Output the (X, Y) coordinate of the center of the cell containing the given text.  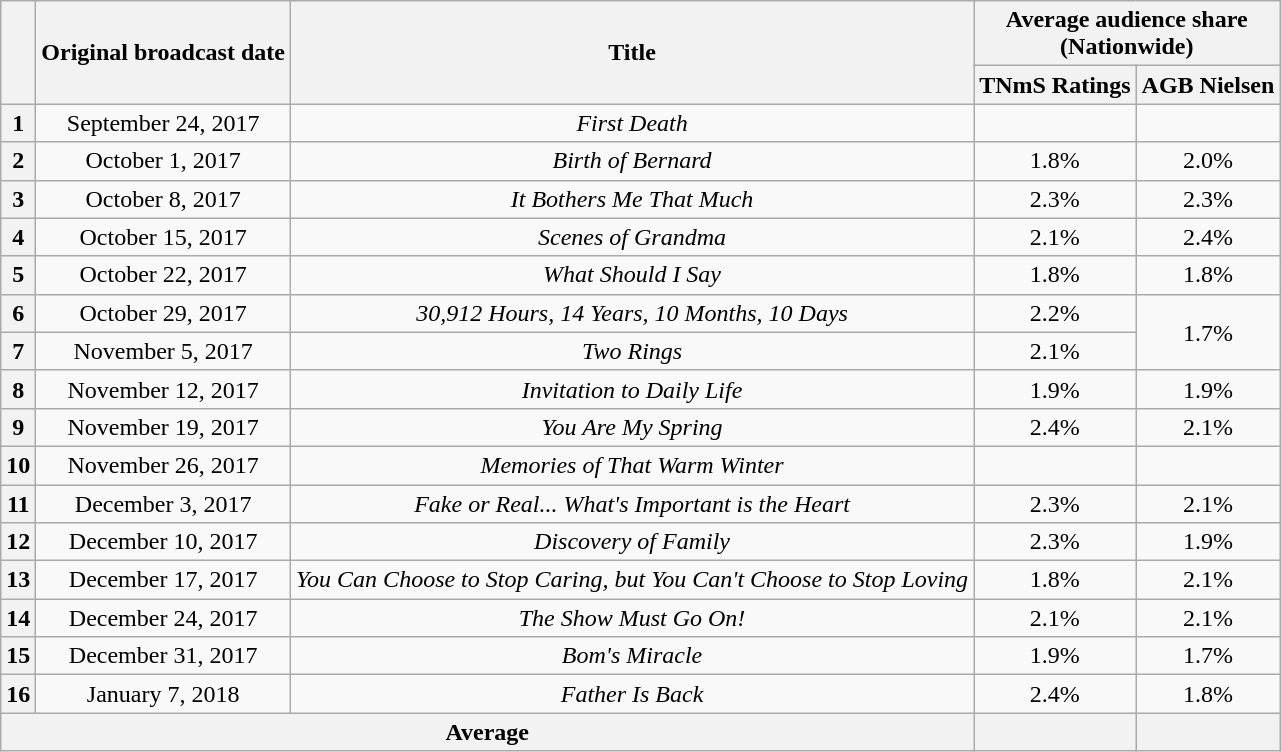
12 (18, 542)
Invitation to Daily Life (632, 389)
Fake or Real... What's Important is the Heart (632, 503)
Two Rings (632, 351)
2.2% (1055, 313)
Original broadcast date (164, 52)
Father Is Back (632, 694)
Memories of That Warm Winter (632, 465)
2.0% (1208, 161)
16 (18, 694)
AGB Nielsen (1208, 85)
15 (18, 656)
October 8, 2017 (164, 199)
6 (18, 313)
December 17, 2017 (164, 580)
11 (18, 503)
14 (18, 618)
October 22, 2017 (164, 275)
December 24, 2017 (164, 618)
Discovery of Family (632, 542)
Bom's Miracle (632, 656)
2 (18, 161)
The Show Must Go On! (632, 618)
1 (18, 123)
Average (488, 732)
January 7, 2018 (164, 694)
December 10, 2017 (164, 542)
TNmS Ratings (1055, 85)
November 26, 2017 (164, 465)
Average audience share(Nationwide) (1127, 34)
What Should I Say (632, 275)
3 (18, 199)
You Can Choose to Stop Caring, but You Can't Choose to Stop Loving (632, 580)
September 24, 2017 (164, 123)
Scenes of Grandma (632, 237)
It Bothers Me That Much (632, 199)
5 (18, 275)
October 1, 2017 (164, 161)
4 (18, 237)
November 12, 2017 (164, 389)
Birth of Bernard (632, 161)
8 (18, 389)
November 19, 2017 (164, 427)
13 (18, 580)
October 29, 2017 (164, 313)
First Death (632, 123)
December 31, 2017 (164, 656)
December 3, 2017 (164, 503)
October 15, 2017 (164, 237)
November 5, 2017 (164, 351)
Title (632, 52)
10 (18, 465)
You Are My Spring (632, 427)
7 (18, 351)
30,912 Hours, 14 Years, 10 Months, 10 Days (632, 313)
9 (18, 427)
